For the text-containing cell, return its midpoint in [x, y] coordinate format. 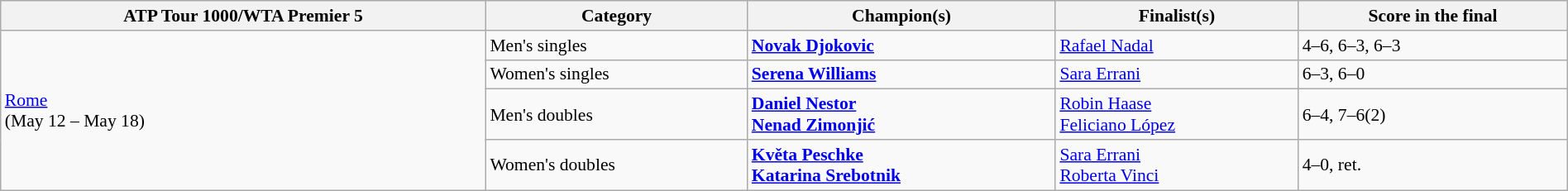
Sara Errani Roberta Vinci [1176, 165]
Serena Williams [901, 74]
4–0, ret. [1433, 165]
Finalist(s) [1176, 16]
Champion(s) [901, 16]
Women's doubles [616, 165]
Rome(May 12 – May 18) [243, 111]
4–6, 6–3, 6–3 [1433, 45]
Category [616, 16]
Women's singles [616, 74]
Novak Djokovic [901, 45]
Men's singles [616, 45]
Robin Haase Feliciano López [1176, 114]
6–3, 6–0 [1433, 74]
Rafael Nadal [1176, 45]
Sara Errani [1176, 74]
ATP Tour 1000/WTA Premier 5 [243, 16]
Květa Peschke Katarina Srebotnik [901, 165]
6–4, 7–6(2) [1433, 114]
Daniel Nestor Nenad Zimonjić [901, 114]
Score in the final [1433, 16]
Men's doubles [616, 114]
